Scan for the cell matching the given text and deliver its [x, y] coordinate at center. 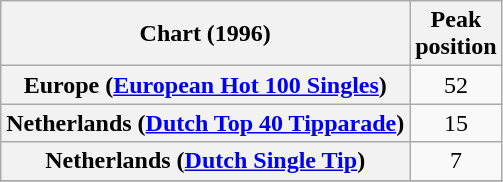
52 [456, 85]
15 [456, 123]
Netherlands (Dutch Top 40 Tipparade) [206, 123]
7 [456, 161]
Netherlands (Dutch Single Tip) [206, 161]
Peakposition [456, 34]
Europe (European Hot 100 Singles) [206, 85]
Chart (1996) [206, 34]
